Detect which cell encompasses the target text, then output its (X, Y) center coordinate. 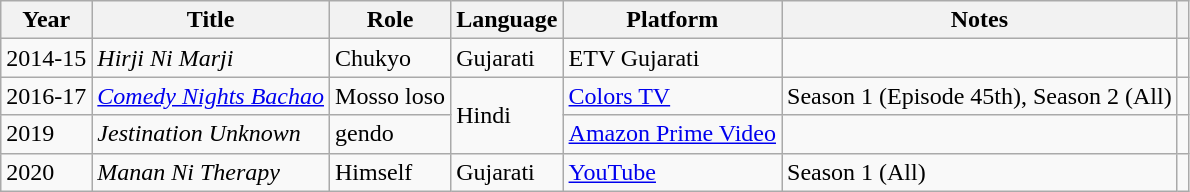
Platform (672, 20)
Hindi (507, 115)
YouTube (672, 172)
Amazon Prime Video (672, 134)
Notes (980, 20)
Mosso loso (390, 96)
Season 1 (All) (980, 172)
Comedy Nights Bachao (211, 96)
2020 (46, 172)
Manan Ni Therapy (211, 172)
Year (46, 20)
Jestination Unknown (211, 134)
Chukyo (390, 58)
2019 (46, 134)
gendo (390, 134)
Season 1 (Episode 45th), Season 2 (All) (980, 96)
Language (507, 20)
2014-15 (46, 58)
ETV Gujarati (672, 58)
2016-17 (46, 96)
Hirji Ni Marji (211, 58)
Title (211, 20)
Himself (390, 172)
Role (390, 20)
Colors TV (672, 96)
